Pinpoint the cell where the given text exists, returning its (x, y) midpoint coordinate. 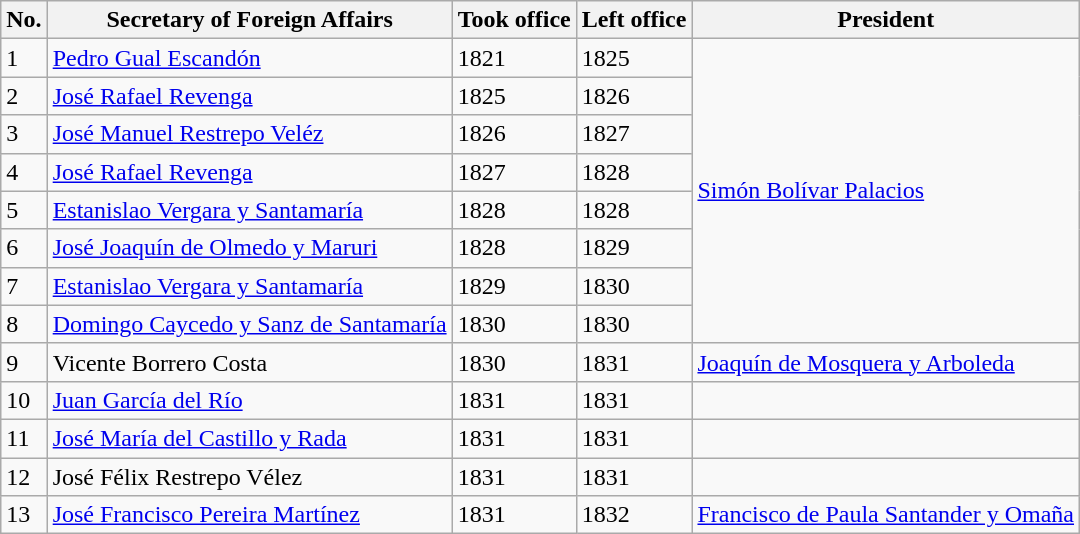
12 (24, 477)
9 (24, 362)
13 (24, 515)
José María del Castillo y Rada (250, 438)
Secretary of Foreign Affairs (250, 20)
Took office (514, 20)
4 (24, 172)
José Joaquín de Olmedo y Maruri (250, 248)
5 (24, 210)
Left office (634, 20)
2 (24, 96)
José Francisco Pereira Martínez (250, 515)
José Manuel Restrepo Veléz (250, 134)
6 (24, 248)
7 (24, 286)
10 (24, 400)
3 (24, 134)
1821 (514, 58)
1832 (634, 515)
No. (24, 20)
Joaquín de Mosquera y Arboleda (886, 362)
President (886, 20)
8 (24, 324)
Juan García del Río (250, 400)
1 (24, 58)
11 (24, 438)
Francisco de Paula Santander y Omaña (886, 515)
Domingo Caycedo y Sanz de Santamaría (250, 324)
José Félix Restrepo Vélez (250, 477)
Simón Bolívar Palacios (886, 191)
Vicente Borrero Costa (250, 362)
Pedro Gual Escandón (250, 58)
